Extract the (X, Y) coordinate from the center of the cell holding the provided text.  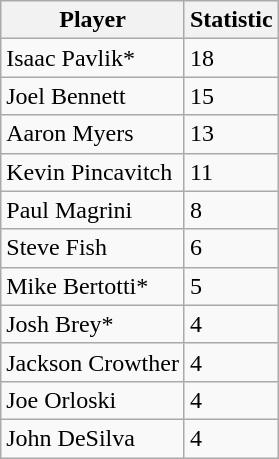
Joe Orloski (93, 400)
Josh Brey* (93, 324)
13 (231, 134)
Aaron Myers (93, 134)
Statistic (231, 20)
Joel Bennett (93, 96)
Isaac Pavlik* (93, 58)
5 (231, 286)
John DeSilva (93, 438)
11 (231, 172)
Mike Bertotti* (93, 286)
15 (231, 96)
Player (93, 20)
Paul Magrini (93, 210)
Kevin Pincavitch (93, 172)
18 (231, 58)
Jackson Crowther (93, 362)
Steve Fish (93, 248)
6 (231, 248)
8 (231, 210)
